Capture the cell that displays the provided text and extract its [x, y] central coordinate. 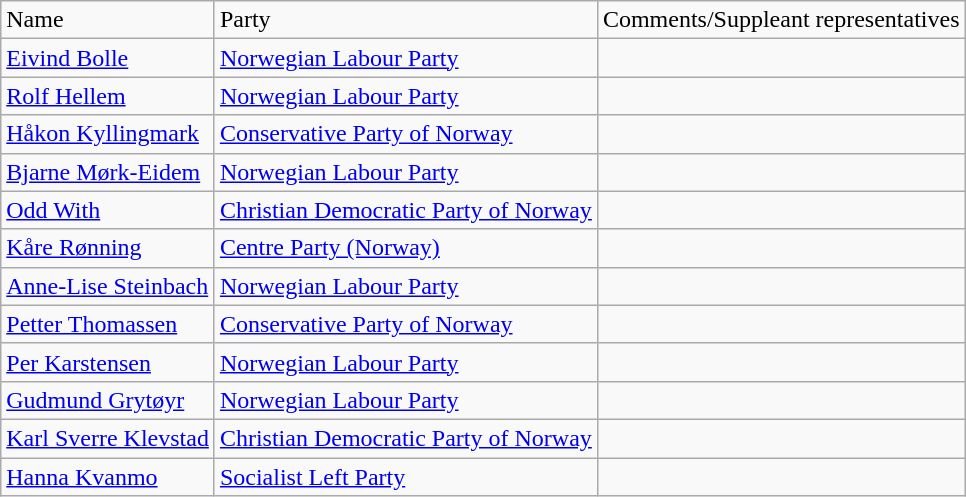
Rolf Hellem [108, 96]
Gudmund Grytøyr [108, 400]
Socialist Left Party [406, 477]
Eivind Bolle [108, 58]
Party [406, 20]
Centre Party (Norway) [406, 248]
Karl Sverre Klevstad [108, 438]
Håkon Kyllingmark [108, 134]
Bjarne Mørk-Eidem [108, 172]
Anne-Lise Steinbach [108, 286]
Kåre Rønning [108, 248]
Odd With [108, 210]
Hanna Kvanmo [108, 477]
Name [108, 20]
Per Karstensen [108, 362]
Petter Thomassen [108, 324]
Comments/Suppleant representatives [781, 20]
